Search for the cell housing the specified text and yield its [X, Y] center coordinate. 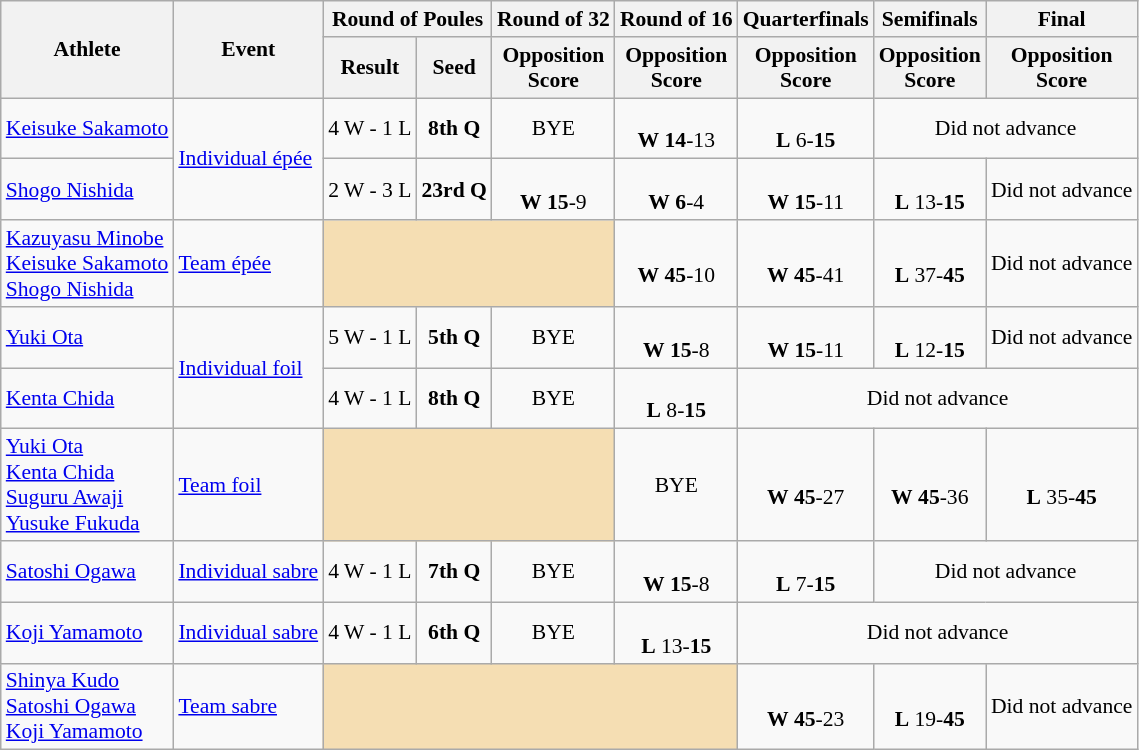
Keisuke Sakamoto [88, 128]
7th Q [454, 572]
Round of 32 [554, 19]
L 12-15 [930, 338]
W 45-10 [676, 264]
6th Q [454, 632]
Semifinals [930, 19]
Result [370, 68]
Round of Poules [408, 19]
Quarterfinals [806, 19]
Shogo Nishida [88, 190]
5 W - 1 L [370, 338]
Team foil [248, 485]
Team sabre [248, 706]
Yuki OtaKenta ChidaSuguru AwajiYusuke Fukuda [88, 485]
Round of 16 [676, 19]
Team épée [248, 264]
Kazuyasu MinobeKeisuke SakamotoShogo Nishida [88, 264]
Individual foil [248, 368]
Final [1062, 19]
Koji Yamamoto [88, 632]
Yuki Ota [88, 338]
Kenta Chida [88, 398]
Individual épée [248, 159]
Shinya KudoSatoshi OgawaKoji Yamamoto [88, 706]
L 6-15 [806, 128]
W 6-4 [676, 190]
W 14-13 [676, 128]
W 45-27 [806, 485]
5th Q [454, 338]
W 15-9 [554, 190]
23rd Q [454, 190]
L 7-15 [806, 572]
Event [248, 50]
W 45-36 [930, 485]
W 45-41 [806, 264]
Athlete [88, 50]
L 35-45 [1062, 485]
Satoshi Ogawa [88, 572]
2 W - 3 L [370, 190]
L 19-45 [930, 706]
L 37-45 [930, 264]
L 8-15 [676, 398]
Seed [454, 68]
W 45-23 [806, 706]
